For the text-containing cell, return its midpoint in (x, y) coordinate format. 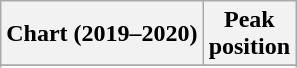
Chart (2019–2020) (102, 34)
Peakposition (249, 34)
